From the cell containing the given text, extract its center point as (x, y) coordinate. 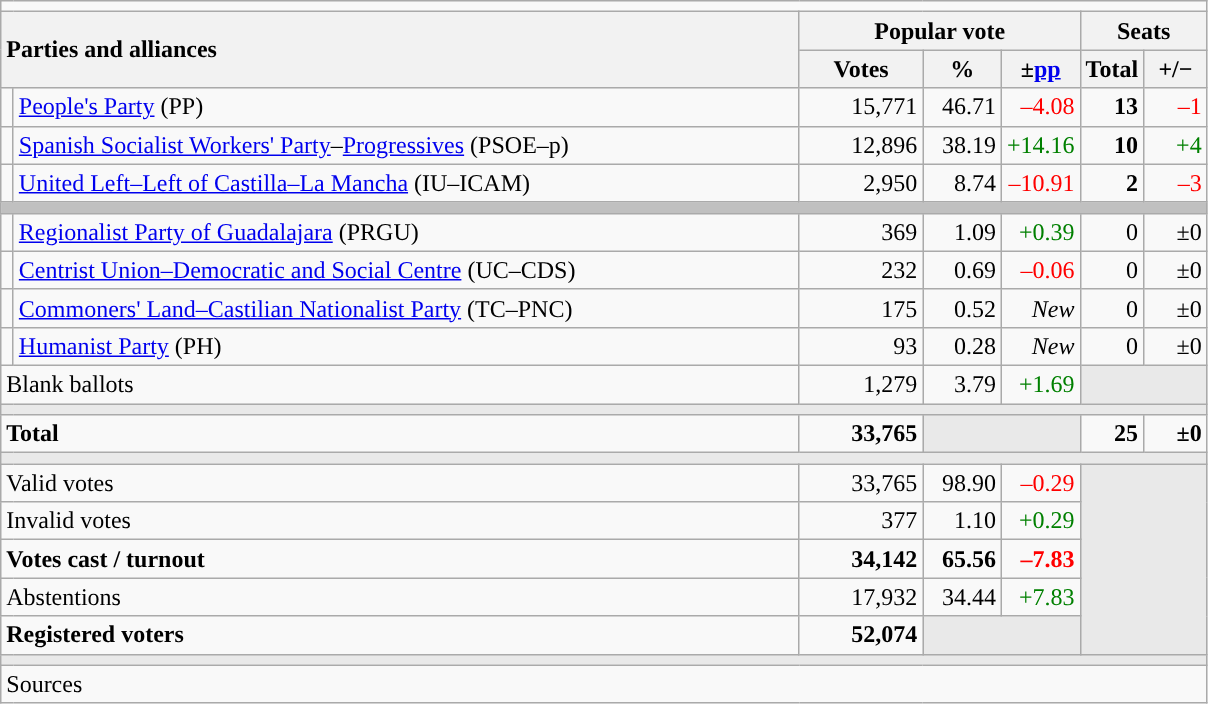
Regionalist Party of Guadalajara (PRGU) (406, 232)
±pp (1040, 69)
Centrist Union–Democratic and Social Centre (UC–CDS) (406, 270)
% (962, 69)
8.74 (962, 183)
0.52 (962, 308)
377 (861, 521)
Valid votes (400, 483)
Registered voters (400, 635)
15,771 (861, 107)
52,074 (861, 635)
+1.69 (1040, 384)
369 (861, 232)
Votes cast / turnout (400, 559)
–4.08 (1040, 107)
1,279 (861, 384)
+4 (1176, 145)
–7.83 (1040, 559)
Sources (604, 684)
1.10 (962, 521)
–10.91 (1040, 183)
Votes (861, 69)
232 (861, 270)
Seats (1144, 31)
2,950 (861, 183)
34,142 (861, 559)
17,932 (861, 597)
+7.83 (1040, 597)
65.56 (962, 559)
3.79 (962, 384)
10 (1112, 145)
Parties and alliances (400, 50)
–0.29 (1040, 483)
Abstentions (400, 597)
34.44 (962, 597)
Commoners' Land–Castilian Nationalist Party (TC–PNC) (406, 308)
38.19 (962, 145)
+/− (1176, 69)
1.09 (962, 232)
United Left–Left of Castilla–La Mancha (IU–ICAM) (406, 183)
25 (1112, 434)
0.28 (962, 346)
2 (1112, 183)
Humanist Party (PH) (406, 346)
13 (1112, 107)
98.90 (962, 483)
93 (861, 346)
–1 (1176, 107)
+0.29 (1040, 521)
–3 (1176, 183)
46.71 (962, 107)
175 (861, 308)
Spanish Socialist Workers' Party–Progressives (PSOE–p) (406, 145)
–0.06 (1040, 270)
People's Party (PP) (406, 107)
Invalid votes (400, 521)
+14.16 (1040, 145)
12,896 (861, 145)
Blank ballots (400, 384)
+0.39 (1040, 232)
Popular vote (940, 31)
0.69 (962, 270)
